Return (x, y) of the center of cell containing provided text 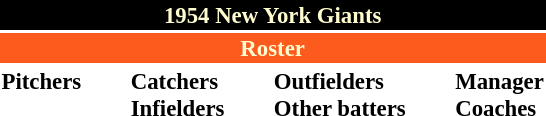
1954 New York Giants (272, 15)
Roster (272, 48)
